From the cell containing the given text, extract its center point as [X, Y] coordinate. 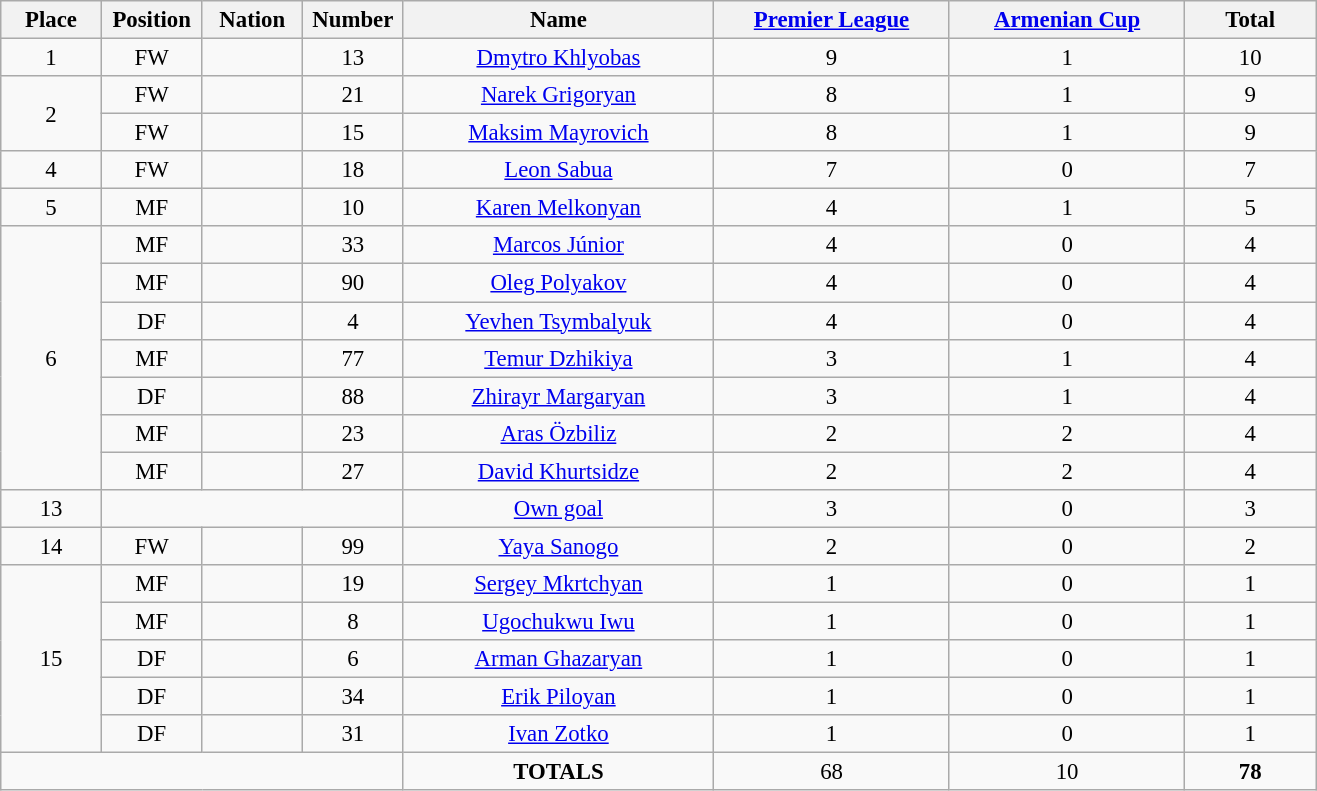
Ugochukwu Iwu [558, 621]
Place [52, 20]
Ivan Zotko [558, 734]
Arman Ghazaryan [558, 659]
88 [354, 396]
34 [354, 697]
33 [354, 245]
Karen Melkonyan [558, 208]
Dmytro Khlyobas [558, 58]
78 [1250, 772]
Total [1250, 20]
TOTALS [558, 772]
99 [354, 546]
19 [354, 584]
Yaya Sanogo [558, 546]
Sergey Mkrtchyan [558, 584]
Marcos Júnior [558, 245]
David Khurtsidze [558, 471]
Position [152, 20]
27 [354, 471]
Erik Piloyan [558, 697]
21 [354, 95]
Armenian Cup [1067, 20]
Oleg Polyakov [558, 283]
Narek Grigoryan [558, 95]
Name [558, 20]
18 [354, 170]
Aras Özbiliz [558, 433]
31 [354, 734]
Own goal [558, 509]
Leon Sabua [558, 170]
Temur Dzhikiya [558, 358]
77 [354, 358]
Premier League [832, 20]
23 [354, 433]
90 [354, 283]
Nation [252, 20]
Maksim Mayrovich [558, 133]
68 [832, 772]
14 [52, 546]
Number [354, 20]
Yevhen Tsymbalyuk [558, 321]
Zhirayr Margaryan [558, 396]
